Output the [x, y] coordinate of the center of the cell containing the given text.  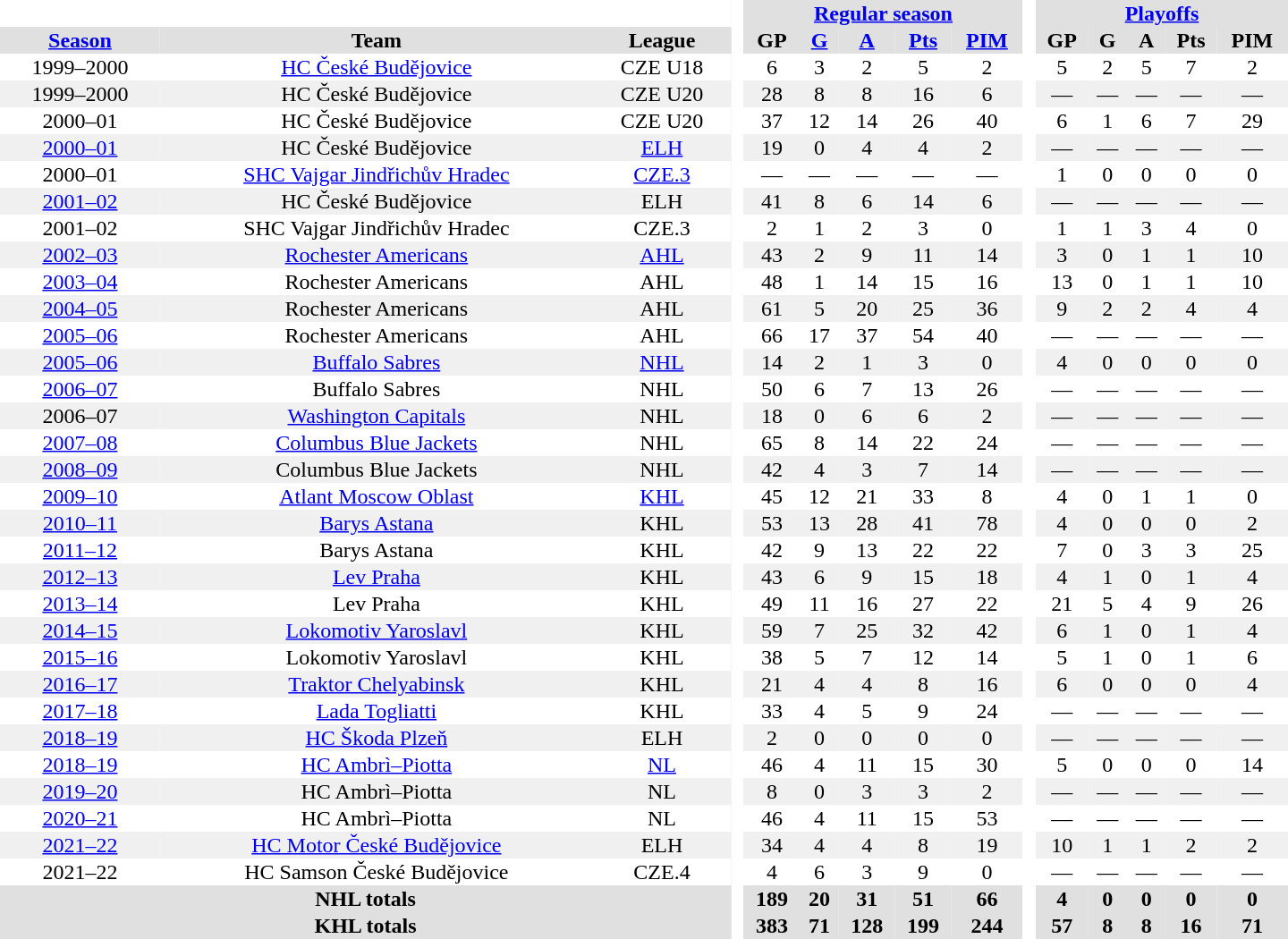
78 [987, 523]
34 [773, 845]
38 [773, 657]
2017–18 [80, 711]
244 [987, 926]
49 [773, 604]
CZE.4 [662, 872]
61 [773, 309]
29 [1252, 121]
Regular season [884, 13]
League [662, 40]
HC Samson České Budějovice [377, 872]
32 [923, 630]
2007–08 [80, 443]
189 [773, 899]
36 [987, 309]
2019–20 [80, 791]
KHL totals [365, 926]
2015–16 [80, 657]
48 [773, 282]
65 [773, 443]
2011–12 [80, 550]
27 [923, 604]
Washington Capitals [377, 416]
2008–09 [80, 469]
31 [868, 899]
CZE U18 [662, 67]
Playoffs [1162, 13]
Traktor Chelyabinsk [377, 684]
199 [923, 926]
2004–05 [80, 309]
Season [80, 40]
17 [819, 335]
45 [773, 496]
HC Motor České Budějovice [377, 845]
HC Škoda Plzeň [377, 738]
2009–10 [80, 496]
2020–21 [80, 818]
2003–04 [80, 282]
2012–13 [80, 577]
Atlant Moscow Oblast [377, 496]
2002–03 [80, 255]
50 [773, 389]
51 [923, 899]
57 [1063, 926]
NHL totals [365, 899]
2010–11 [80, 523]
30 [987, 765]
2016–17 [80, 684]
128 [868, 926]
54 [923, 335]
59 [773, 630]
Team [377, 40]
383 [773, 926]
2014–15 [80, 630]
Lada Togliatti [377, 711]
2013–14 [80, 604]
